Return (X, Y) of the center of cell containing provided text 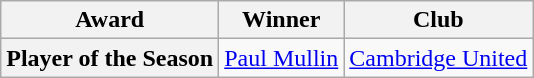
Winner (282, 20)
Paul Mullin (282, 58)
Award (110, 20)
Cambridge United (438, 58)
Player of the Season (110, 58)
Club (438, 20)
